Pinpoint the cell where the given text exists, returning its (X, Y) midpoint coordinate. 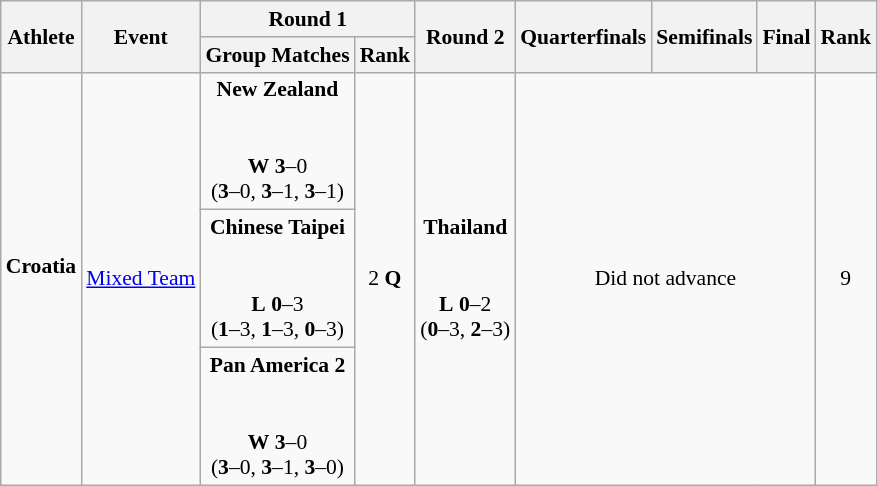
Thailand L 0–2 (0–3, 2–3) (465, 278)
Event (140, 36)
Did not advance (665, 278)
Quarterfinals (583, 36)
Chinese Taipei L 0–3 (1–3, 1–3, 0–3) (277, 279)
Athlete (41, 36)
Final (786, 36)
2 Q (386, 278)
Group Matches (277, 55)
New Zealand W 3–0 (3–0, 3–1, 3–1) (277, 141)
Croatia (41, 278)
Semifinals (704, 36)
Pan America 2 W 3–0 (3–0, 3–1, 3–0) (277, 417)
Mixed Team (140, 278)
Round 1 (308, 19)
Round 2 (465, 36)
9 (846, 278)
